Capture the cell that displays the provided text and extract its (x, y) central coordinate. 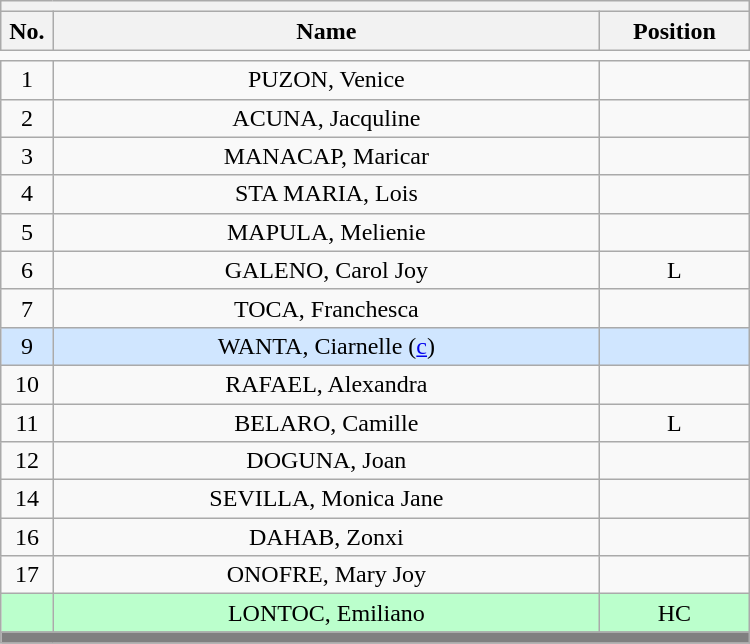
LONTOC, Emiliano (326, 613)
DOGUNA, Joan (326, 461)
1 (27, 80)
2 (27, 118)
RAFAEL, Alexandra (326, 384)
TOCA, Franchesca (326, 308)
Position (675, 31)
12 (27, 461)
Name (326, 31)
ACUNA, Jacquline (326, 118)
HC (675, 613)
6 (27, 270)
SEVILLA, Monica Jane (326, 499)
10 (27, 384)
PUZON, Venice (326, 80)
3 (27, 156)
5 (27, 232)
7 (27, 308)
DAHAB, Zonxi (326, 537)
MANACAP, Maricar (326, 156)
BELARO, Camille (326, 423)
GALENO, Carol Joy (326, 270)
STA MARIA, Lois (326, 194)
WANTA, Ciarnelle (c) (326, 346)
17 (27, 575)
ONOFRE, Mary Joy (326, 575)
16 (27, 537)
4 (27, 194)
MAPULA, Melienie (326, 232)
No. (27, 31)
11 (27, 423)
14 (27, 499)
9 (27, 346)
